Detect which cell encompasses the target text, then output its [X, Y] center coordinate. 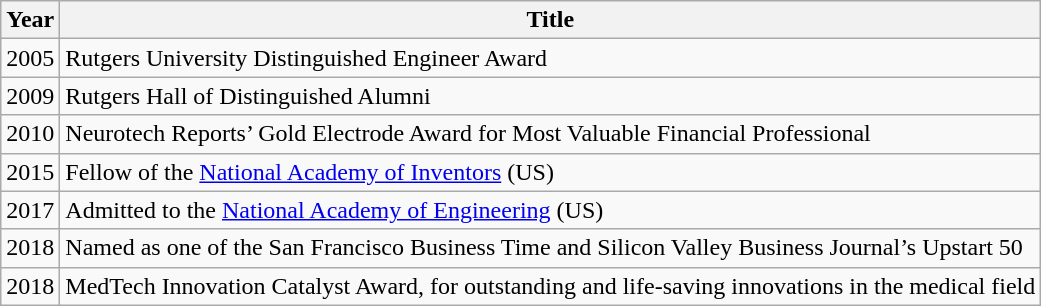
2009 [30, 96]
Year [30, 20]
Rutgers University Distinguished Engineer Award [550, 58]
Neurotech Reports’ Gold Electrode Award for Most Valuable Financial Professional [550, 134]
2005 [30, 58]
MedTech Innovation Catalyst Award, for outstanding and life-saving innovations in the medical field [550, 286]
2017 [30, 210]
Title [550, 20]
Fellow of the National Academy of Inventors (US) [550, 172]
Admitted to the National Academy of Engineering (US) [550, 210]
2015 [30, 172]
2010 [30, 134]
Named as one of the San Francisco Business Time and Silicon Valley Business Journal’s Upstart 50 [550, 248]
Rutgers Hall of Distinguished Alumni [550, 96]
